Determine the [X, Y] coordinate at the center of the cell enclosing the given text.  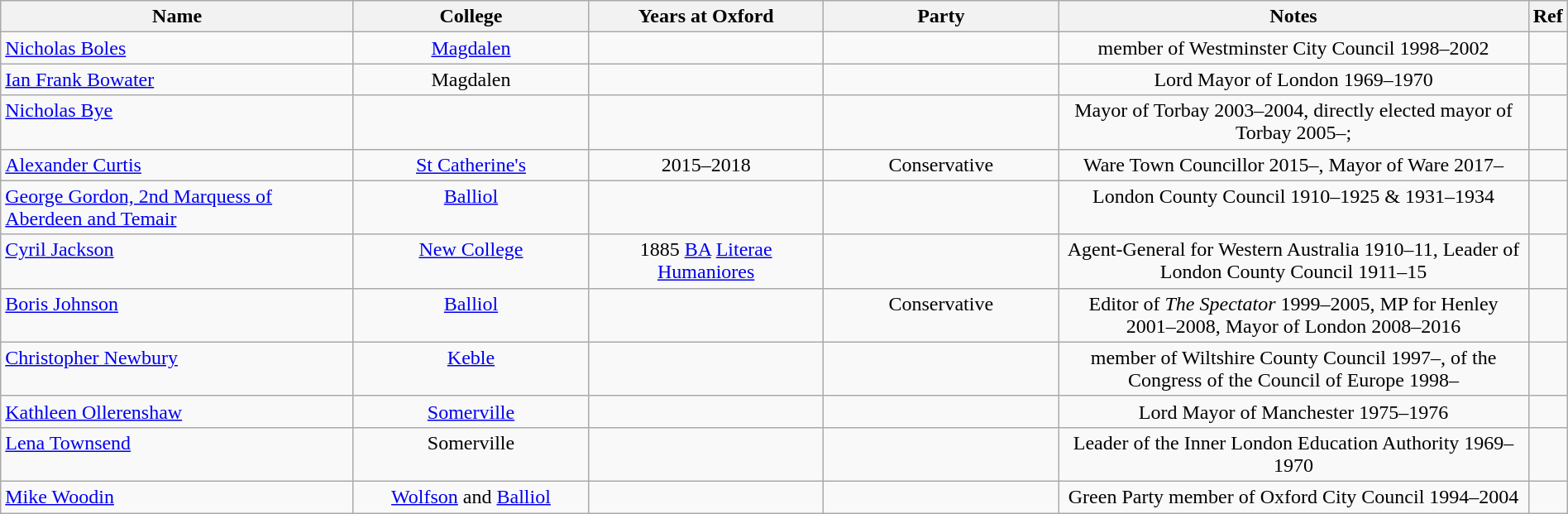
Cyril Jackson [177, 262]
Ian Frank Bowater [177, 79]
Lord Mayor of London 1969–1970 [1293, 79]
Name [177, 17]
Editor of The Spectator 1999–2005, MP for Henley 2001–2008, Mayor of London 2008–2016 [1293, 315]
Ware Town Councillor 2015–, Mayor of Ware 2017– [1293, 165]
Years at Oxford [706, 17]
New College [471, 262]
Party [941, 17]
member of Wiltshire County Council 1997–, of the Congress of the Council of Europe 1998– [1293, 369]
Nicholas Bye [177, 122]
Mayor of Torbay 2003–2004, directly elected mayor of Torbay 2005–; [1293, 122]
member of Westminster City Council 1998–2002 [1293, 48]
Keble [471, 369]
Mike Woodin [177, 497]
Notes [1293, 17]
Boris Johnson [177, 315]
Leader of the Inner London Education Authority 1969–1970 [1293, 454]
1885 BA Literae Humaniores [706, 262]
London County Council 1910–1925 & 1931–1934 [1293, 207]
2015–2018 [706, 165]
Lord Mayor of Manchester 1975–1976 [1293, 411]
College [471, 17]
Lena Townsend [177, 454]
Alexander Curtis [177, 165]
Wolfson and Balliol [471, 497]
Ref [1548, 17]
Green Party member of Oxford City Council 1994–2004 [1293, 497]
George Gordon, 2nd Marquess of Aberdeen and Temair [177, 207]
St Catherine's [471, 165]
Agent-General for Western Australia 1910–11, Leader of London County Council 1911–15 [1293, 262]
Kathleen Ollerenshaw [177, 411]
Christopher Newbury [177, 369]
Nicholas Boles [177, 48]
